Locate the cell with the specified text and output its [x, y] center coordinate. 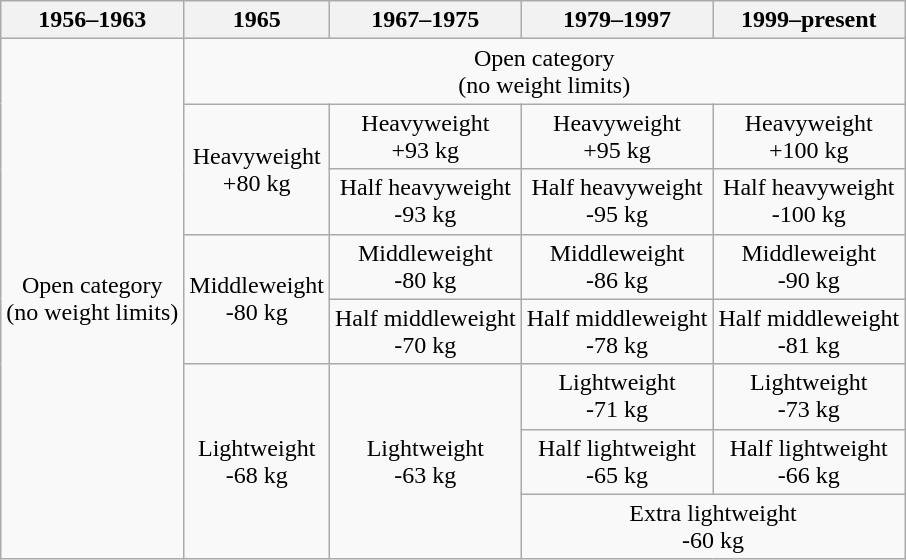
Lightweight-68 kg [257, 462]
1999–present [809, 20]
1979–1997 [617, 20]
Middleweight-90 kg [809, 266]
Extra lightweight-60 kg [712, 526]
Lightweight-63 kg [426, 462]
Half middleweight-70 kg [426, 332]
Half middleweight-81 kg [809, 332]
1967–1975 [426, 20]
Heavyweight+95 kg [617, 136]
Half heavyweight-93 kg [426, 202]
Heavyweight+80 kg [257, 169]
Lightweight-71 kg [617, 396]
1965 [257, 20]
Half heavyweight-95 kg [617, 202]
Heavyweight+100 kg [809, 136]
Lightweight-73 kg [809, 396]
Middleweight-86 kg [617, 266]
Half lightweight-66 kg [809, 462]
Half lightweight-65 kg [617, 462]
Heavyweight+93 kg [426, 136]
Half middleweight-78 kg [617, 332]
Half heavyweight-100 kg [809, 202]
1956–1963 [92, 20]
